Extract the [X, Y] coordinate from the center of the cell holding the provided text.  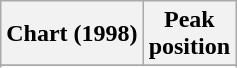
Chart (1998) [72, 34]
Peakposition [189, 34]
